Locate the cell with the specified text and output its (x, y) center coordinate. 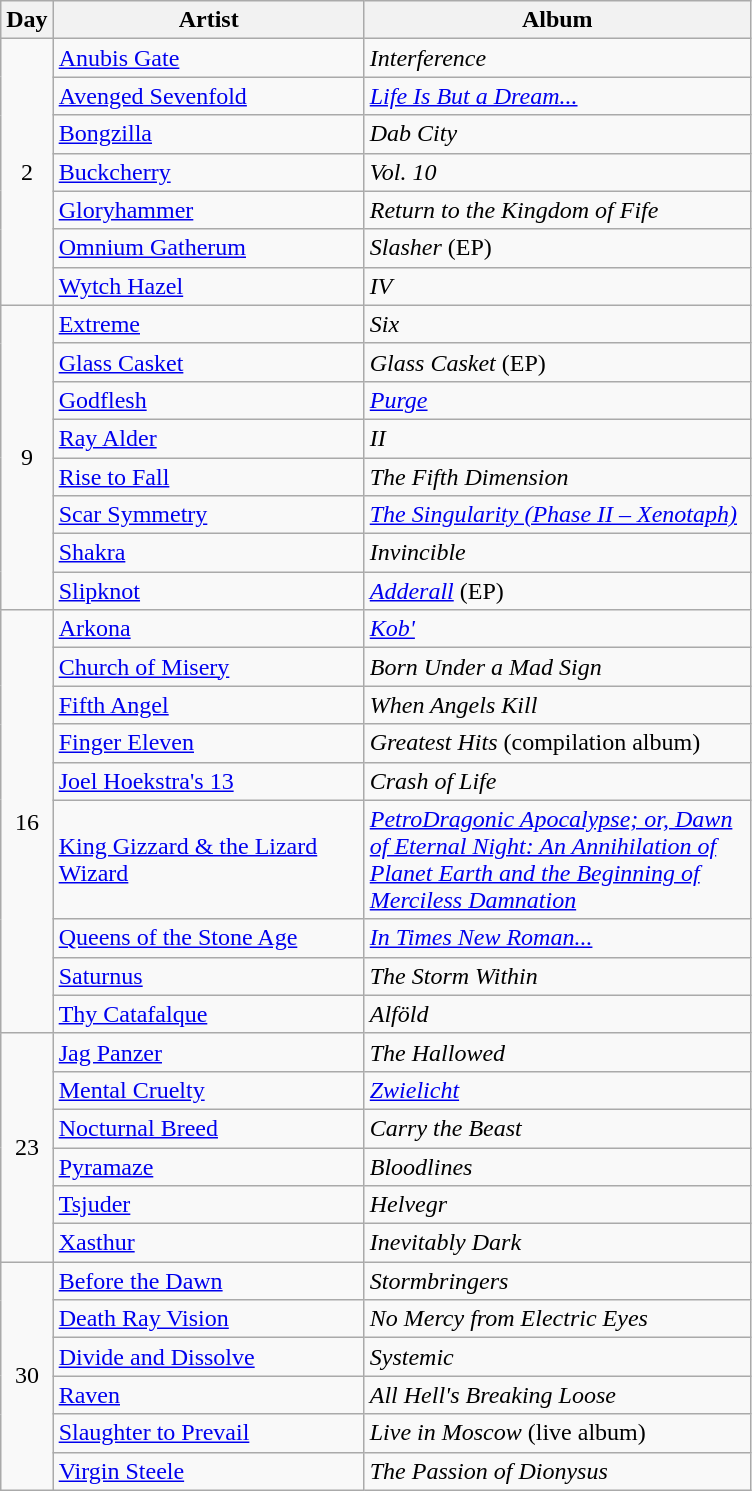
Church of Misery (208, 667)
Zwielicht (557, 1090)
Thy Catafalque (208, 1014)
Godflesh (208, 400)
Wytch Hazel (208, 286)
Slaughter to Prevail (208, 1433)
Album (557, 20)
Raven (208, 1395)
Crash of Life (557, 781)
Life Is But a Dream... (557, 96)
Omnium Gatherum (208, 248)
Before the Dawn (208, 1281)
Tsjuder (208, 1205)
Mental Cruelty (208, 1090)
PetroDragonic Apocalypse; or, Dawn of Eternal Night: An Annihilation of Planet Earth and the Beginning of Merciless Damnation (557, 860)
Extreme (208, 324)
II (557, 438)
Fifth Angel (208, 705)
Anubis Gate (208, 58)
Invincible (557, 553)
Purge (557, 400)
Stormbringers (557, 1281)
Vol. 10 (557, 172)
Artist (208, 20)
Death Ray Vision (208, 1319)
Rise to Fall (208, 477)
Kob' (557, 629)
Six (557, 324)
Adderall (EP) (557, 591)
The Fifth Dimension (557, 477)
Ray Alder (208, 438)
Born Under a Mad Sign (557, 667)
When Angels Kill (557, 705)
Nocturnal Breed (208, 1128)
Inevitably Dark (557, 1243)
Virgin Steele (208, 1471)
IV (557, 286)
Return to the Kingdom of Fife (557, 210)
Slasher (EP) (557, 248)
Jag Panzer (208, 1052)
Xasthur (208, 1243)
All Hell's Breaking Loose (557, 1395)
King Gizzard & the Lizard Wizard (208, 860)
Avenged Sevenfold (208, 96)
Joel Hoekstra's 13 (208, 781)
Slipknot (208, 591)
In Times New Roman... (557, 938)
Interference (557, 58)
23 (27, 1147)
Systemic (557, 1357)
Alföld (557, 1014)
The Singularity (Phase II – Xenotaph) (557, 515)
Finger Eleven (208, 743)
Carry the Beast (557, 1128)
Saturnus (208, 976)
Glass Casket (208, 362)
2 (27, 172)
Day (27, 20)
Shakra (208, 553)
Queens of the Stone Age (208, 938)
Live in Moscow (live album) (557, 1433)
Gloryhammer (208, 210)
Glass Casket (EP) (557, 362)
No Mercy from Electric Eyes (557, 1319)
Helvegr (557, 1205)
30 (27, 1376)
16 (27, 822)
Greatest Hits (compilation album) (557, 743)
The Hallowed (557, 1052)
9 (27, 457)
Pyramaze (208, 1167)
Scar Symmetry (208, 515)
Divide and Dissolve (208, 1357)
Bloodlines (557, 1167)
Buckcherry (208, 172)
The Passion of Dionysus (557, 1471)
Bongzilla (208, 134)
The Storm Within (557, 976)
Arkona (208, 629)
Dab City (557, 134)
